Find where the given text appears and provide that cell's center as [x, y] coordinate. 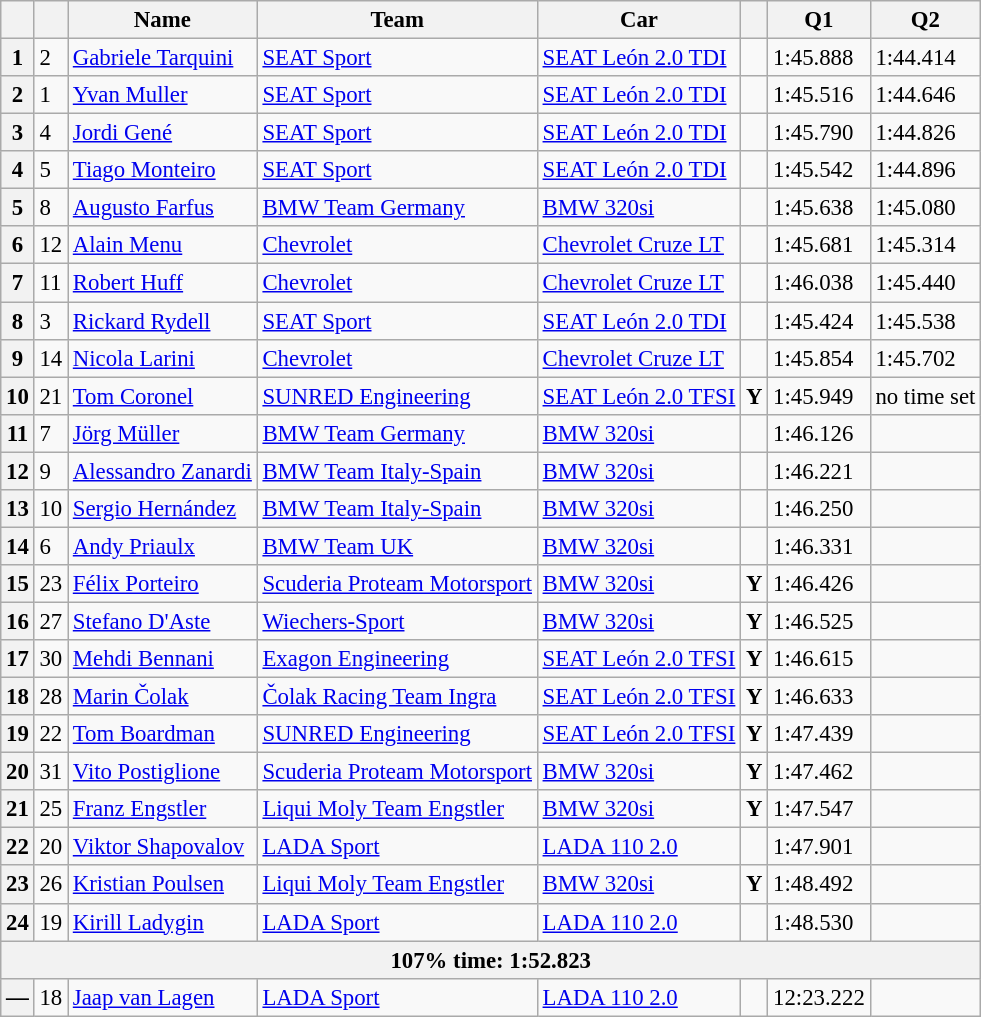
Félix Porteiro [163, 584]
Rickard Rydell [163, 321]
Q2 [926, 20]
1:45.949 [819, 396]
Name [163, 20]
— [18, 997]
Robert Huff [163, 283]
1:46.331 [819, 546]
Tom Coronel [163, 396]
1:46.221 [819, 471]
1:47.439 [819, 734]
25 [50, 809]
Kristian Poulsen [163, 885]
Yvan Muller [163, 95]
Gabriele Tarquini [163, 58]
Augusto Farfus [163, 208]
Q1 [819, 20]
1:45.424 [819, 321]
1:44.414 [926, 58]
Marin Čolak [163, 697]
Nicola Larini [163, 358]
no time set [926, 396]
Čolak Racing Team Ingra [397, 697]
1:45.080 [926, 208]
Mehdi Bennani [163, 659]
Car [638, 20]
1:45.681 [819, 245]
Vito Postiglione [163, 772]
1:45.440 [926, 283]
27 [50, 621]
Jordi Gené [163, 133]
Tom Boardman [163, 734]
1:47.547 [819, 809]
30 [50, 659]
31 [50, 772]
Jaap van Lagen [163, 997]
15 [18, 584]
Tiago Monteiro [163, 170]
Sergio Hernández [163, 509]
Viktor Shapovalov [163, 847]
Team [397, 20]
1:44.646 [926, 95]
1:45.516 [819, 95]
Alessandro Zanardi [163, 471]
1:47.901 [819, 847]
Jörg Müller [163, 433]
1:48.492 [819, 885]
1:44.826 [926, 133]
1:45.542 [819, 170]
1:45.314 [926, 245]
1:46.615 [819, 659]
24 [18, 922]
1:47.462 [819, 772]
1:46.633 [819, 697]
1:44.896 [926, 170]
BMW Team UK [397, 546]
Exagon Engineering [397, 659]
28 [50, 697]
Andy Priaulx [163, 546]
107% time: 1:52.823 [491, 960]
Kirill Ladygin [163, 922]
26 [50, 885]
1:45.790 [819, 133]
1:46.126 [819, 433]
16 [18, 621]
1:46.038 [819, 283]
1:48.530 [819, 922]
17 [18, 659]
12:23.222 [819, 997]
1:46.250 [819, 509]
1:45.854 [819, 358]
Alain Menu [163, 245]
Stefano D'Aste [163, 621]
1:46.525 [819, 621]
Wiechers-Sport [397, 621]
1:45.638 [819, 208]
1:45.702 [926, 358]
1:45.538 [926, 321]
1:45.888 [819, 58]
13 [18, 509]
Franz Engstler [163, 809]
1:46.426 [819, 584]
